Extract the (X, Y) coordinate from the center of the cell holding the provided text.  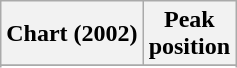
Chart (2002) (72, 34)
Peakposition (189, 34)
